Pinpoint the cell where the given text exists, returning its [x, y] midpoint coordinate. 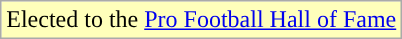
Elected to the Pro Football Hall of Fame [202, 20]
